Extract the (x, y) coordinate from the center of the cell holding the provided text.  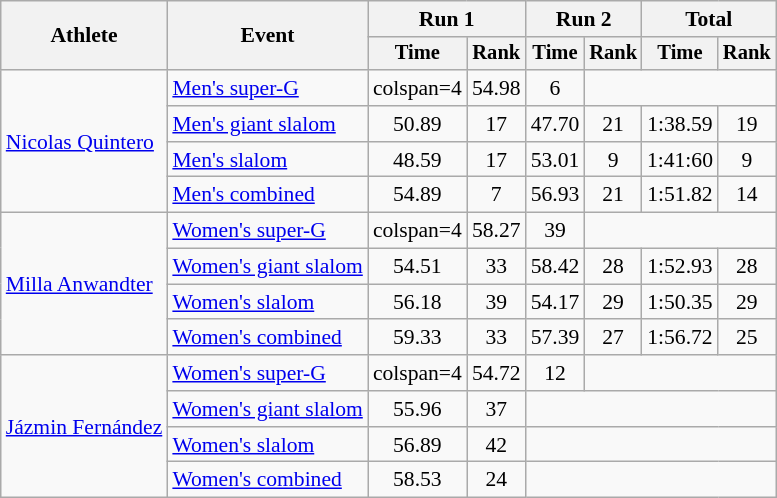
Men's giant slalom (268, 124)
54.89 (418, 195)
19 (747, 124)
Event (268, 36)
1:52.93 (680, 267)
14 (747, 195)
54.98 (496, 88)
7 (496, 195)
Men's combined (268, 195)
1:51.82 (680, 195)
Athlete (84, 36)
50.89 (418, 124)
12 (556, 373)
27 (613, 338)
55.96 (418, 409)
1:41:60 (680, 160)
57.39 (556, 338)
Milla Anwandter (84, 284)
1:38.59 (680, 124)
Run 1 (447, 19)
1:50.35 (680, 302)
56.93 (556, 195)
37 (496, 409)
54.17 (556, 302)
56.18 (418, 302)
58.42 (556, 267)
59.33 (418, 338)
Run 2 (584, 19)
Men's slalom (268, 160)
47.70 (556, 124)
54.72 (496, 373)
Total (709, 19)
53.01 (556, 160)
25 (747, 338)
Nicolas Quintero (84, 141)
Men's super-G (268, 88)
1:56.72 (680, 338)
24 (496, 480)
54.51 (418, 267)
58.27 (496, 231)
48.59 (418, 160)
Jázmin Fernández (84, 426)
56.89 (418, 445)
58.53 (418, 480)
6 (556, 88)
42 (496, 445)
